Capture the cell that displays the provided text and extract its [x, y] central coordinate. 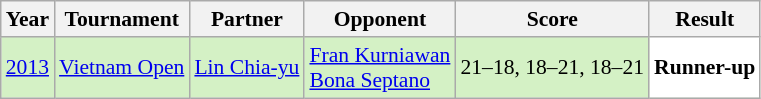
2013 [28, 68]
Opponent [380, 19]
Lin Chia-yu [246, 68]
Partner [246, 19]
Score [552, 19]
Year [28, 19]
Fran Kurniawan Bona Septano [380, 68]
Runner-up [704, 68]
Vietnam Open [122, 68]
Tournament [122, 19]
21–18, 18–21, 18–21 [552, 68]
Result [704, 19]
